Return [x, y] of the center of cell containing provided text 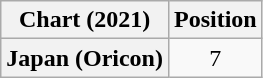
Japan (Oricon) [85, 58]
7 [215, 58]
Chart (2021) [85, 20]
Position [215, 20]
